Locate the cell with the specified text and output its [x, y] center coordinate. 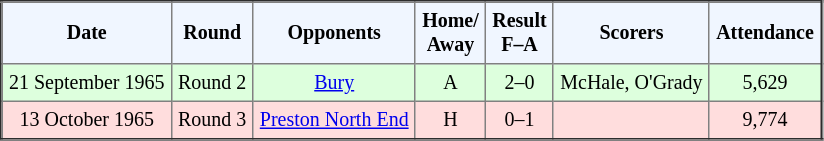
13 October 1965 [87, 120]
Round 2 [212, 83]
ResultF–A [520, 33]
Attendance [765, 33]
2–0 [520, 83]
Home/Away [450, 33]
Preston North End [334, 120]
Scorers [631, 33]
H [450, 120]
0–1 [520, 120]
A [450, 83]
Bury [334, 83]
Opponents [334, 33]
5,629 [765, 83]
9,774 [765, 120]
Date [87, 33]
21 September 1965 [87, 83]
Round 3 [212, 120]
McHale, O'Grady [631, 83]
Round [212, 33]
